Extract the (X, Y) coordinate from the center of the cell holding the provided text.  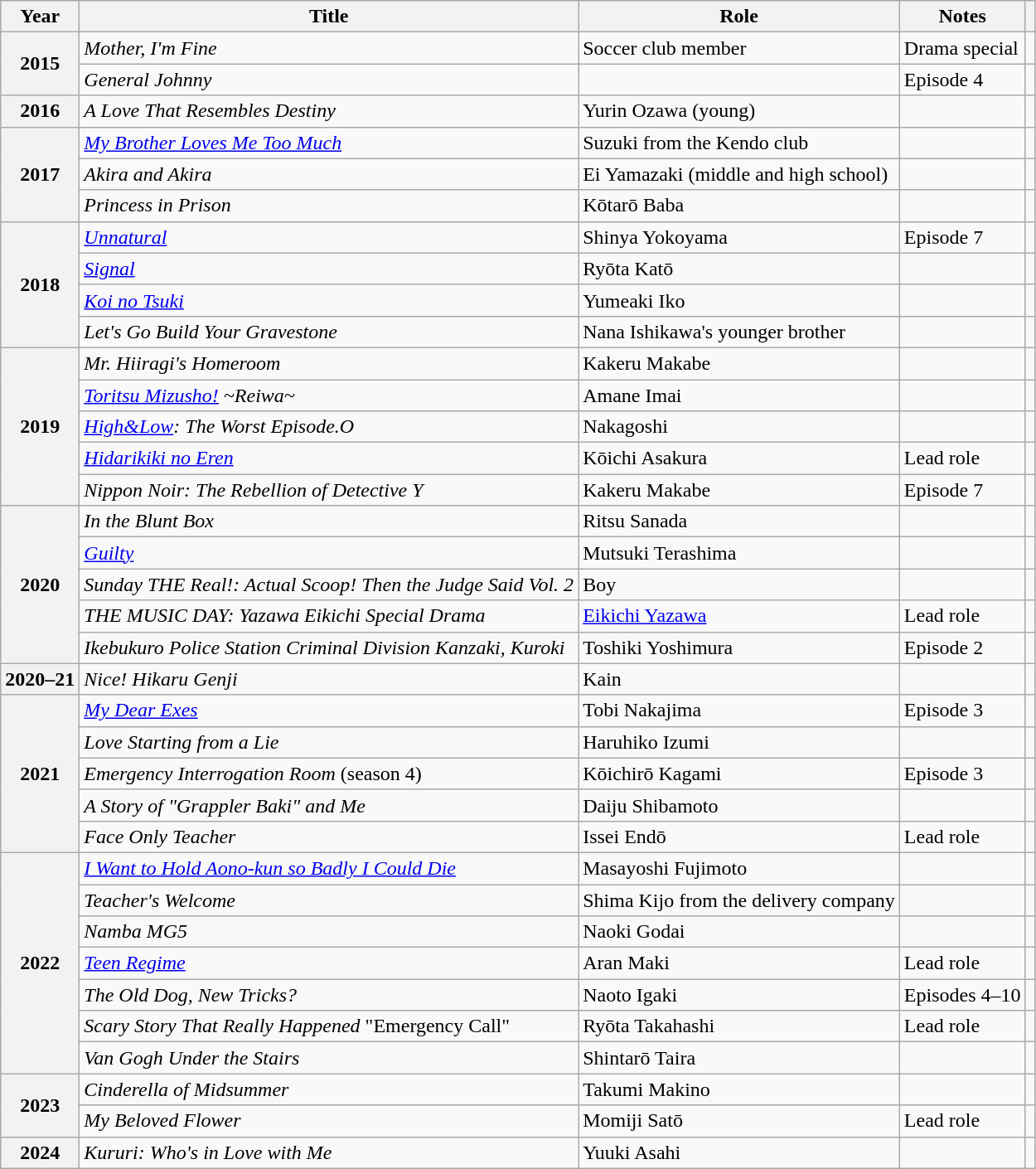
Kain (739, 679)
Koi no Tsuki (329, 300)
A Story of "Grappler Baki" and Me (329, 805)
2024 (40, 1152)
Episode 4 (962, 80)
Notes (962, 17)
Aran Maki (739, 963)
2018 (40, 284)
The Old Dog, New Tricks? (329, 995)
Takumi Makino (739, 1089)
Year (40, 17)
My Beloved Flower (329, 1121)
Ikebukuro Police Station Criminal Division Kanzaki, Kuroki (329, 648)
Guilty (329, 553)
Nakagoshi (739, 427)
Haruhiko Izumi (739, 742)
In the Blunt Box (329, 521)
Ei Yamazaki (middle and high school) (739, 174)
Ryōta Takahashi (739, 1026)
2022 (40, 963)
2017 (40, 174)
Naoto Igaki (739, 995)
High&Low: The Worst Episode.O (329, 427)
My Brother Loves Me Too Much (329, 143)
Amane Imai (739, 395)
THE MUSIC DAY: Yazawa Eikichi Special Drama (329, 616)
Toshiki Yoshimura (739, 648)
Nippon Noir: The Rebellion of Detective Y (329, 490)
Soccer club member (739, 48)
I Want to Hold Aono-kun so Badly I Could Die (329, 868)
Shintarō Taira (739, 1058)
Episode 2 (962, 648)
Shima Kijo from the delivery company (739, 900)
Naoki Godai (739, 932)
Sunday THE Real!: Actual Scoop! Then the Judge Said Vol. 2 (329, 584)
Yumeaki Iko (739, 300)
Signal (329, 269)
Kōichi Asakura (739, 458)
Role (739, 17)
Emergency Interrogation Room (season 4) (329, 774)
Let's Go Build Your Gravestone (329, 332)
Ryōta Katō (739, 269)
Eikichi Yazawa (739, 616)
Face Only Teacher (329, 837)
Drama special (962, 48)
Teen Regime (329, 963)
Episodes 4–10 (962, 995)
Akira and Akira (329, 174)
2021 (40, 774)
Tobi Nakajima (739, 711)
Yuuki Asahi (739, 1152)
Cinderella of Midsummer (329, 1089)
Nice! Hikaru Genji (329, 679)
Suzuki from the Kendo club (739, 143)
Unnatural (329, 237)
Van Gogh Under the Stairs (329, 1058)
My Dear Exes (329, 711)
Shinya Yokoyama (739, 237)
Teacher's Welcome (329, 900)
2015 (40, 64)
Ritsu Sanada (739, 521)
Mutsuki Terashima (739, 553)
Mother, I'm Fine (329, 48)
Daiju Shibamoto (739, 805)
2020–21 (40, 679)
General Johnny (329, 80)
Mr. Hiiragi's Homeroom (329, 363)
Kōtarō Baba (739, 206)
Title (329, 17)
Masayoshi Fujimoto (739, 868)
2020 (40, 584)
Nana Ishikawa's younger brother (739, 332)
2023 (40, 1105)
Princess in Prison (329, 206)
Toritsu Mizusho! ~Reiwa~ (329, 395)
Momiji Satō (739, 1121)
Hidarikiki no Eren (329, 458)
Issei Endō (739, 837)
Love Starting from a Lie (329, 742)
2016 (40, 111)
Yurin Ozawa (young) (739, 111)
2019 (40, 426)
Kururi: Who's in Love with Me (329, 1152)
Kōichirō Kagami (739, 774)
Scary Story That Really Happened "Emergency Call" (329, 1026)
Namba MG5 (329, 932)
A Love That Resembles Destiny (329, 111)
Boy (739, 584)
